Locate the cell with the specified text and output its (X, Y) center coordinate. 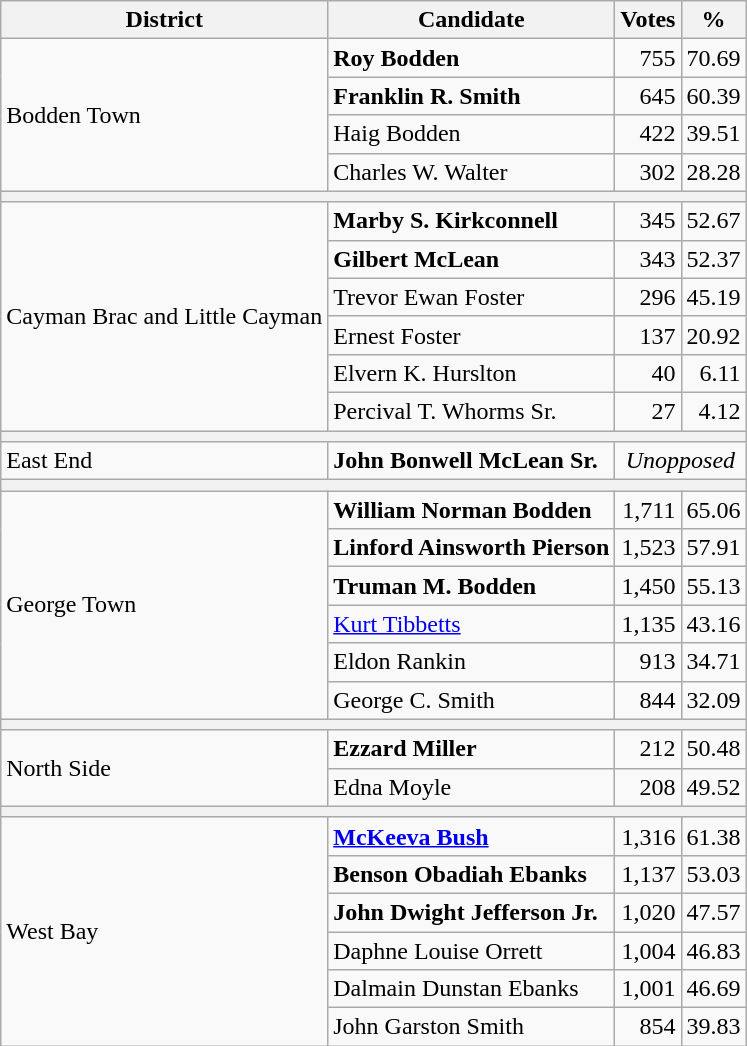
65.06 (714, 510)
49.52 (714, 787)
Percival T. Whorms Sr. (472, 411)
District (164, 20)
6.11 (714, 373)
Charles W. Walter (472, 172)
1,004 (648, 951)
20.92 (714, 335)
Kurt Tibbetts (472, 624)
Votes (648, 20)
645 (648, 96)
Franklin R. Smith (472, 96)
Unopposed (680, 461)
North Side (164, 768)
Benson Obadiah Ebanks (472, 874)
Roy Bodden (472, 58)
34.71 (714, 662)
27 (648, 411)
52.67 (714, 221)
Marby S. Kirkconnell (472, 221)
32.09 (714, 700)
913 (648, 662)
345 (648, 221)
Bodden Town (164, 115)
50.48 (714, 749)
46.69 (714, 989)
1,020 (648, 912)
Cayman Brac and Little Cayman (164, 316)
1,001 (648, 989)
39.83 (714, 1027)
Trevor Ewan Foster (472, 297)
46.83 (714, 951)
39.51 (714, 134)
343 (648, 259)
45.19 (714, 297)
Ernest Foster (472, 335)
212 (648, 749)
60.39 (714, 96)
422 (648, 134)
William Norman Bodden (472, 510)
4.12 (714, 411)
47.57 (714, 912)
57.91 (714, 548)
52.37 (714, 259)
137 (648, 335)
854 (648, 1027)
East End (164, 461)
1,711 (648, 510)
Haig Bodden (472, 134)
208 (648, 787)
Eldon Rankin (472, 662)
Elvern K. Hurslton (472, 373)
Linford Ainsworth Pierson (472, 548)
John Bonwell McLean Sr. (472, 461)
George Town (164, 605)
53.03 (714, 874)
Dalmain Dunstan Ebanks (472, 989)
Edna Moyle (472, 787)
40 (648, 373)
1,135 (648, 624)
George C. Smith (472, 700)
302 (648, 172)
70.69 (714, 58)
1,450 (648, 586)
% (714, 20)
61.38 (714, 836)
1,523 (648, 548)
55.13 (714, 586)
296 (648, 297)
John Dwight Jefferson Jr. (472, 912)
43.16 (714, 624)
Candidate (472, 20)
McKeeva Bush (472, 836)
Daphne Louise Orrett (472, 951)
Gilbert McLean (472, 259)
West Bay (164, 931)
John Garston Smith (472, 1027)
844 (648, 700)
1,316 (648, 836)
28.28 (714, 172)
1,137 (648, 874)
Truman M. Bodden (472, 586)
755 (648, 58)
Ezzard Miller (472, 749)
